Pinpoint the cell where the given text exists, returning its [X, Y] midpoint coordinate. 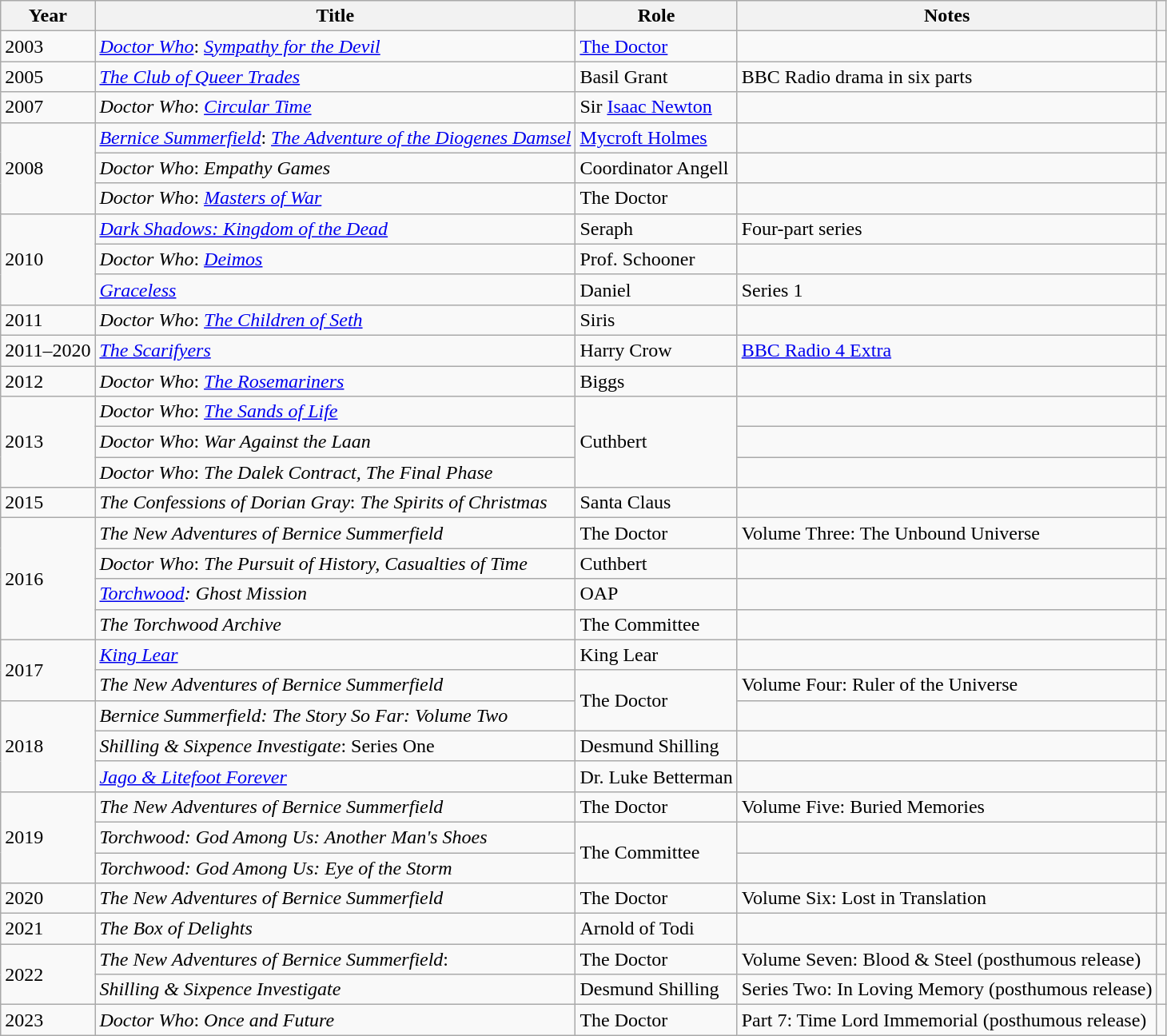
Torchwood: God Among Us: Another Man's Shoes [336, 837]
Doctor Who: The Sands of Life [336, 412]
Notes [946, 16]
2013 [48, 442]
Volume Three: The Unbound Universe [946, 533]
BBC Radio drama in six parts [946, 77]
Torchwood: Ghost Mission [336, 594]
Shilling & Sixpence Investigate: Series One [336, 746]
OAP [656, 594]
Volume Six: Lost in Translation [946, 899]
The New Adventures of Bernice Summerfield: [336, 959]
2012 [48, 381]
2005 [48, 77]
Volume Five: Buried Memories [946, 807]
2017 [48, 670]
Arnold of Todi [656, 929]
Torchwood: God Among Us: Eye of the Storm [336, 867]
Biggs [656, 381]
Prof. Schooner [656, 259]
Doctor Who: Circular Time [336, 107]
BBC Radio 4 Extra [946, 350]
The Scarifyers [336, 350]
Bernice Summerfield: The Story So Far: Volume Two [336, 715]
2003 [48, 46]
Graceless [336, 289]
Harry Crow [656, 350]
The Confessions of Dorian Gray: The Spirits of Christmas [336, 503]
2023 [48, 1020]
Series Two: In Loving Memory (posthumous release) [946, 990]
Doctor Who: Deimos [336, 259]
Sir Isaac Newton [656, 107]
2011 [48, 320]
Doctor Who: War Against the Laan [336, 442]
Siris [656, 320]
Basil Grant [656, 77]
2008 [48, 168]
Role [656, 16]
Mycroft Holmes [656, 137]
Part 7: Time Lord Immemorial (posthumous release) [946, 1020]
Doctor Who: The Pursuit of History, Casualties of Time [336, 564]
Four-part series [946, 229]
2016 [48, 579]
Doctor Who: The Dalek Contract, The Final Phase [336, 472]
2019 [48, 837]
Doctor Who: Empathy Games [336, 168]
2021 [48, 929]
Series 1 [946, 289]
2010 [48, 259]
Shilling & Sixpence Investigate [336, 990]
2011–2020 [48, 350]
Jago & Litefoot Forever [336, 776]
Doctor Who: The Rosemariners [336, 381]
Volume Seven: Blood & Steel (posthumous release) [946, 959]
2022 [48, 974]
2007 [48, 107]
Volume Four: Ruler of the Universe [946, 685]
Doctor Who: The Children of Seth [336, 320]
Coordinator Angell [656, 168]
2018 [48, 746]
Seraph [656, 229]
Doctor Who: Once and Future [336, 1020]
2020 [48, 899]
The Club of Queer Trades [336, 77]
Daniel [656, 289]
Year [48, 16]
The Box of Delights [336, 929]
Doctor Who: Sympathy for the Devil [336, 46]
Santa Claus [656, 503]
Bernice Summerfield: The Adventure of the Diogenes Damsel [336, 137]
Title [336, 16]
Dark Shadows: Kingdom of the Dead [336, 229]
Dr. Luke Betterman [656, 776]
2015 [48, 503]
The Torchwood Archive [336, 624]
Doctor Who: Masters of War [336, 198]
